Find where the given text appears and provide that cell's center as [X, Y] coordinate. 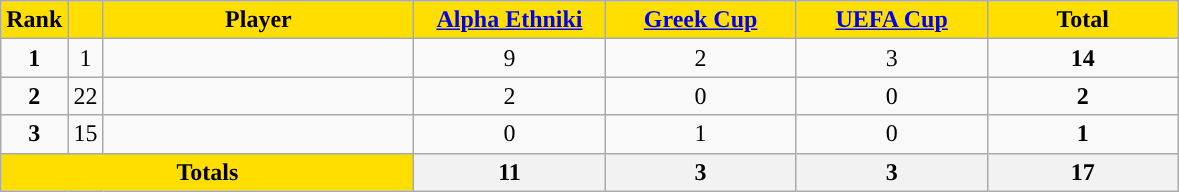
UEFA Cup [892, 20]
Rank [34, 20]
Greek Cup [700, 20]
Totals [208, 172]
17 [1082, 172]
11 [510, 172]
Alpha Ethniki [510, 20]
15 [86, 134]
Total [1082, 20]
9 [510, 58]
22 [86, 96]
Player [258, 20]
14 [1082, 58]
